Detect which cell encompasses the target text, then output its [x, y] center coordinate. 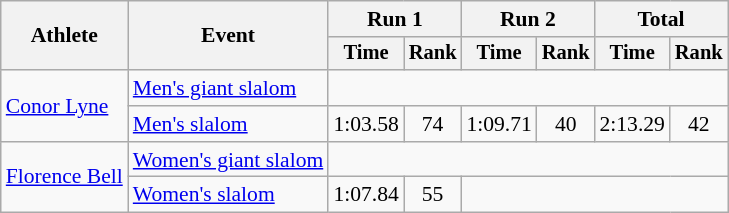
42 [699, 124]
Total [660, 19]
Athlete [64, 36]
1:09.71 [498, 124]
1:07.84 [366, 195]
2:13.29 [632, 124]
Men's slalom [228, 124]
Event [228, 36]
Run 1 [394, 19]
74 [433, 124]
Florence Bell [64, 178]
Men's giant slalom [228, 88]
Conor Lyne [64, 106]
Run 2 [528, 19]
1:03.58 [366, 124]
Women's giant slalom [228, 160]
Women's slalom [228, 195]
55 [433, 195]
40 [566, 124]
